Return the [X, Y] coordinate for the center point of the cell that contains the specified text.  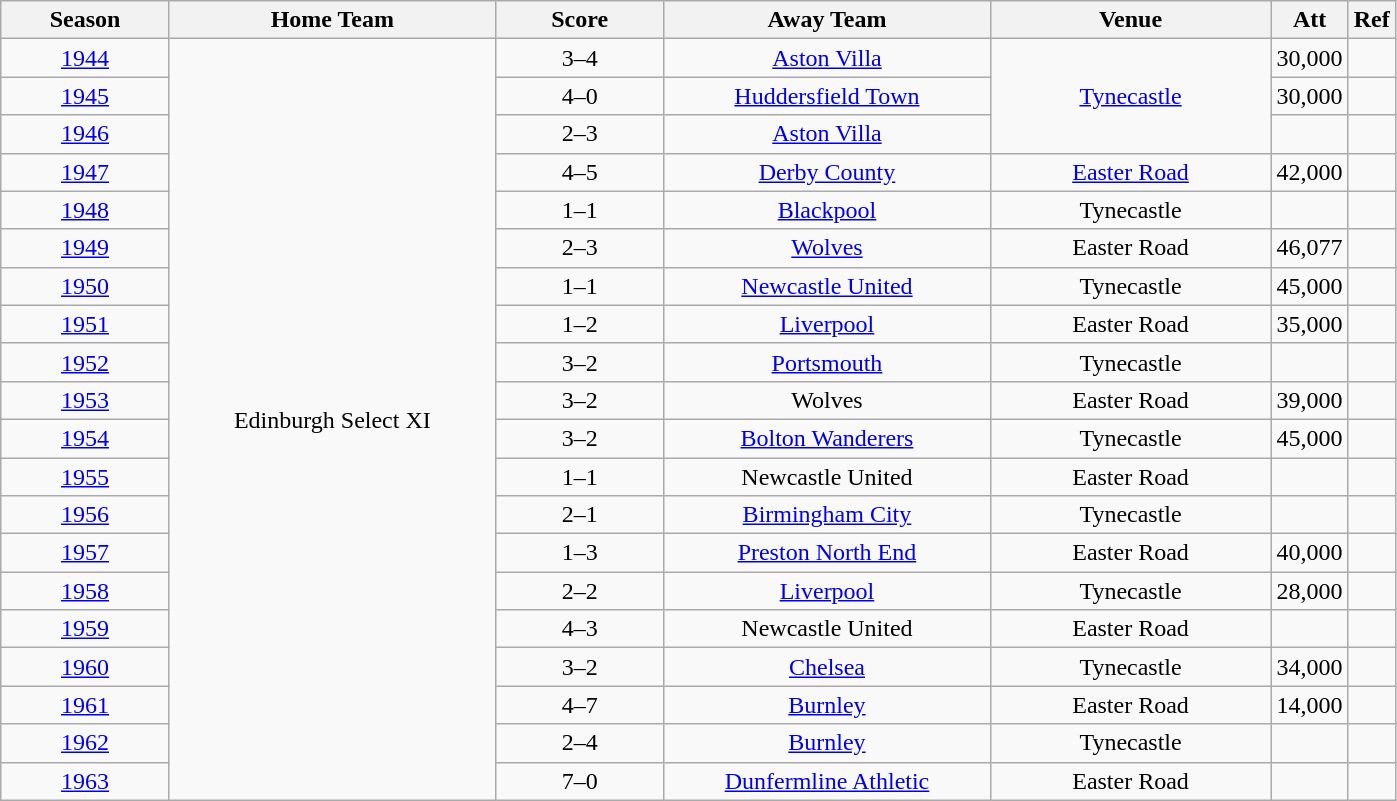
1–2 [580, 324]
Att [1310, 20]
1954 [86, 438]
Dunfermline Athletic [827, 781]
Season [86, 20]
42,000 [1310, 172]
2–2 [580, 591]
2–1 [580, 515]
1959 [86, 629]
Edinburgh Select XI [332, 420]
46,077 [1310, 248]
4–7 [580, 705]
14,000 [1310, 705]
3–4 [580, 58]
Bolton Wanderers [827, 438]
Score [580, 20]
1963 [86, 781]
Ref [1372, 20]
1958 [86, 591]
Chelsea [827, 667]
1960 [86, 667]
Derby County [827, 172]
1951 [86, 324]
1957 [86, 553]
Birmingham City [827, 515]
1944 [86, 58]
1950 [86, 286]
28,000 [1310, 591]
Away Team [827, 20]
7–0 [580, 781]
1949 [86, 248]
1961 [86, 705]
1956 [86, 515]
4–5 [580, 172]
1946 [86, 134]
2–4 [580, 743]
1945 [86, 96]
4–3 [580, 629]
1947 [86, 172]
Preston North End [827, 553]
Portsmouth [827, 362]
40,000 [1310, 553]
1962 [86, 743]
34,000 [1310, 667]
1–3 [580, 553]
Huddersfield Town [827, 96]
1955 [86, 477]
1953 [86, 400]
4–0 [580, 96]
1948 [86, 210]
Venue [1130, 20]
1952 [86, 362]
Blackpool [827, 210]
35,000 [1310, 324]
39,000 [1310, 400]
Home Team [332, 20]
